Detect which cell encompasses the target text, then output its [x, y] center coordinate. 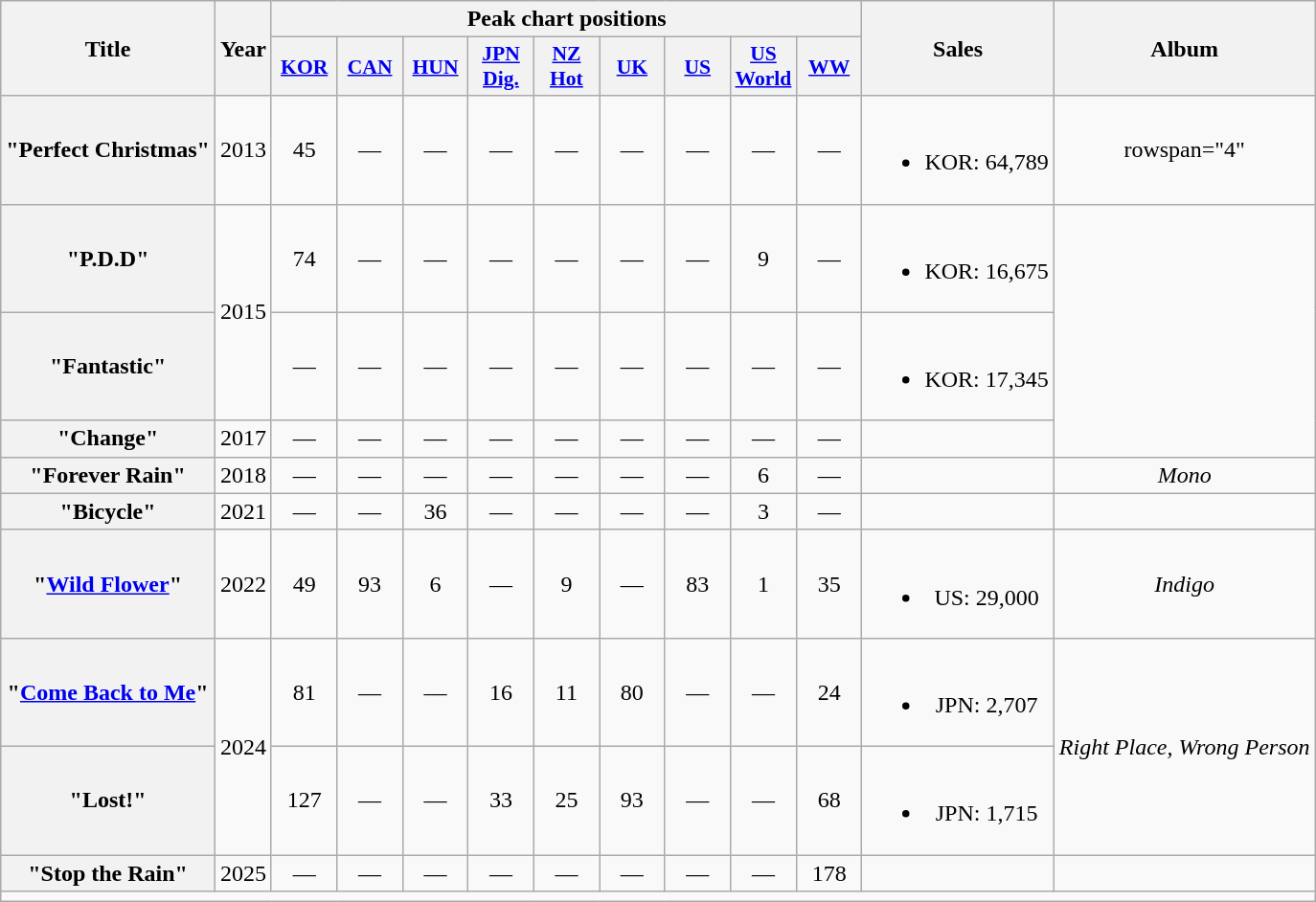
US [697, 67]
35 [828, 584]
68 [828, 801]
KOR: 16,675 [958, 259]
Album [1184, 48]
JPNDig. [501, 67]
Indigo [1184, 584]
83 [697, 584]
1 [764, 584]
USWorld [764, 67]
Peak chart positions [566, 19]
"Come Back to Me" [108, 691]
2021 [243, 511]
"Perfect Christmas" [108, 149]
Mono [1184, 475]
CAN [370, 67]
KOR: 17,345 [958, 366]
2025 [243, 872]
33 [501, 801]
HUN [435, 67]
127 [304, 801]
Year [243, 48]
178 [828, 872]
16 [501, 691]
"Stop the Rain" [108, 872]
"Wild Flower" [108, 584]
KOR: 64,789 [958, 149]
JPN: 2,707 [958, 691]
"Change" [108, 439]
"Fantastic" [108, 366]
"Forever Rain" [108, 475]
2017 [243, 439]
Title [108, 48]
"Bicycle" [108, 511]
49 [304, 584]
rowspan="4" [1184, 149]
2024 [243, 746]
81 [304, 691]
UK [632, 67]
36 [435, 511]
"P.D.D" [108, 259]
JPN: 1,715 [958, 801]
2022 [243, 584]
3 [764, 511]
2013 [243, 149]
NZHot [566, 67]
US: 29,000 [958, 584]
Sales [958, 48]
24 [828, 691]
11 [566, 691]
WW [828, 67]
80 [632, 691]
2015 [243, 312]
25 [566, 801]
45 [304, 149]
2018 [243, 475]
74 [304, 259]
Right Place, Wrong Person [1184, 746]
KOR [304, 67]
"Lost!" [108, 801]
